Extract the (X, Y) coordinate from the center of the cell holding the provided text.  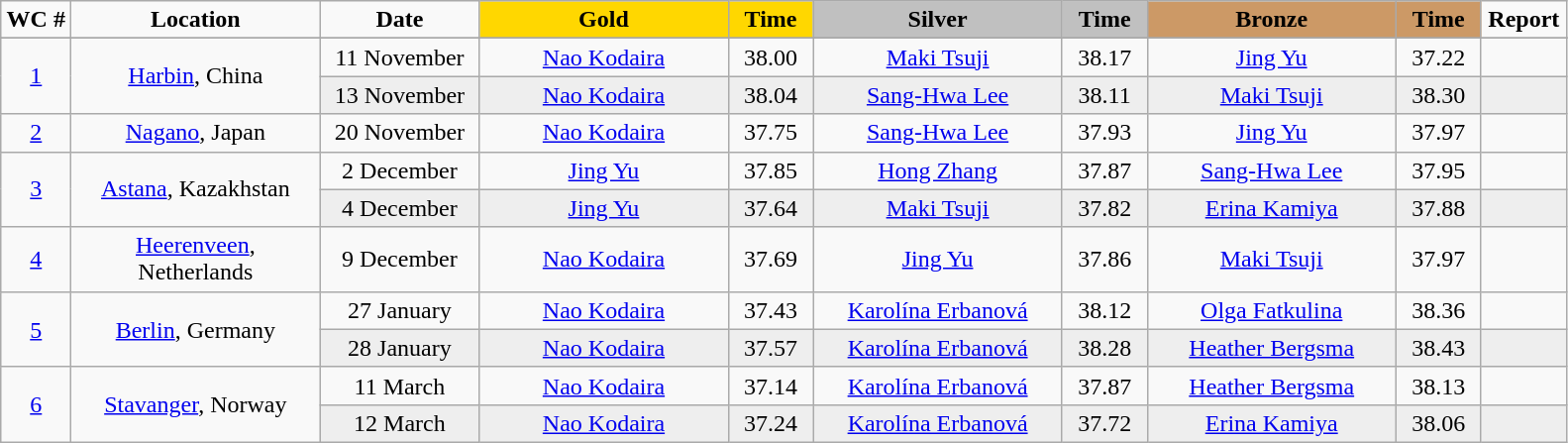
Report (1523, 20)
37.82 (1104, 208)
Bronze (1272, 20)
38.30 (1438, 95)
38.12 (1104, 310)
Berlin, Germany (196, 329)
Heerenveen, Netherlands (196, 260)
38.11 (1104, 95)
37.95 (1438, 170)
Date (400, 20)
37.64 (771, 208)
37.43 (771, 310)
6 (36, 404)
28 January (400, 348)
38.17 (1104, 57)
37.75 (771, 133)
38.36 (1438, 310)
37.85 (771, 170)
Stavanger, Norway (196, 404)
38.28 (1104, 348)
Harbin, China (196, 76)
Gold (604, 20)
27 January (400, 310)
4 December (400, 208)
37.22 (1438, 57)
1 (36, 76)
13 November (400, 95)
38.43 (1438, 348)
11 November (400, 57)
Olga Fatkulina (1272, 310)
38.06 (1438, 423)
Nagano, Japan (196, 133)
Hong Zhang (937, 170)
Silver (937, 20)
5 (36, 329)
37.86 (1104, 260)
37.93 (1104, 133)
2 (36, 133)
3 (36, 189)
37.24 (771, 423)
Location (196, 20)
2 December (400, 170)
12 March (400, 423)
Astana, Kazakhstan (196, 189)
38.13 (1438, 386)
11 March (400, 386)
37.72 (1104, 423)
38.00 (771, 57)
20 November (400, 133)
37.57 (771, 348)
WC # (36, 20)
37.69 (771, 260)
37.14 (771, 386)
38.04 (771, 95)
37.88 (1438, 208)
4 (36, 260)
9 December (400, 260)
